Return the [X, Y] coordinate for the center point of the cell that contains the specified text.  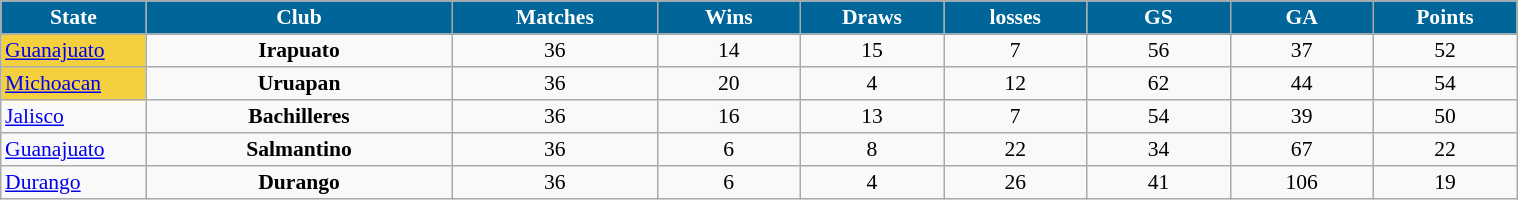
Jalisco [73, 116]
Points [1444, 18]
Uruapan [300, 84]
14 [728, 50]
12 [1016, 84]
Wins [728, 18]
50 [1444, 116]
52 [1444, 50]
39 [1302, 116]
GA [1302, 18]
62 [1158, 84]
20 [728, 84]
106 [1302, 182]
Irapuato [300, 50]
Club [300, 18]
56 [1158, 50]
GS [1158, 18]
15 [872, 50]
41 [1158, 182]
State [73, 18]
34 [1158, 150]
Michoacan [73, 84]
Salmantino [300, 150]
8 [872, 150]
37 [1302, 50]
44 [1302, 84]
losses [1016, 18]
Matches [556, 18]
13 [872, 116]
Draws [872, 18]
Bachilleres [300, 116]
19 [1444, 182]
67 [1302, 150]
26 [1016, 182]
16 [728, 116]
